Scan for the cell matching the given text and deliver its [x, y] coordinate at center. 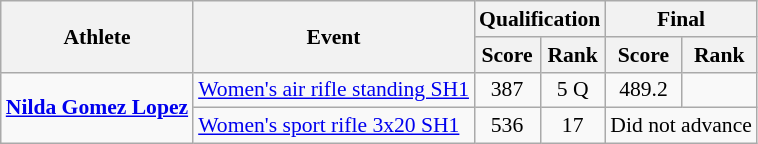
Final [681, 19]
Qualification [540, 19]
489.2 [643, 90]
Did not advance [681, 126]
Nilda Gomez Lopez [97, 108]
Event [334, 36]
Women's air rifle standing SH1 [334, 90]
5 Q [572, 90]
Women's sport rifle 3x20 SH1 [334, 126]
387 [507, 90]
536 [507, 126]
Athlete [97, 36]
17 [572, 126]
